Find where the given text appears and provide that cell's center as (X, Y) coordinate. 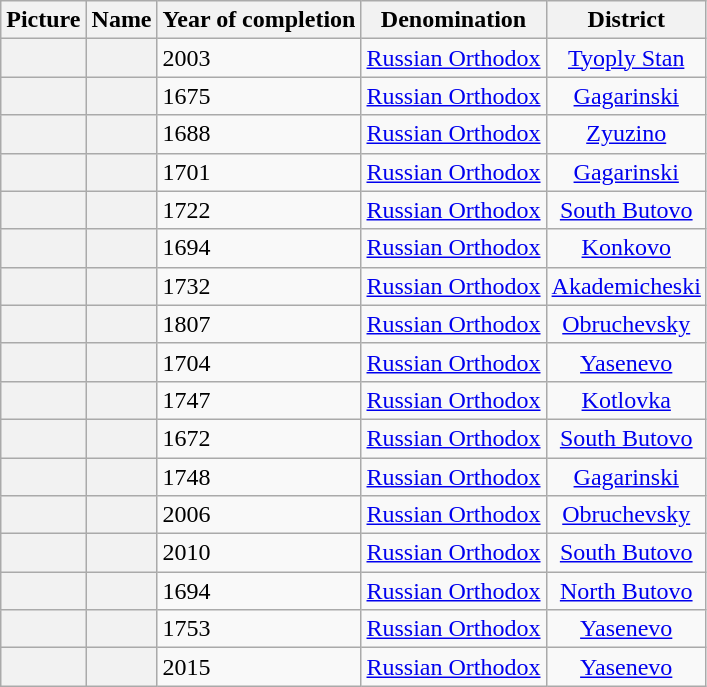
Year of completion (259, 20)
Name (122, 20)
Konkovo (626, 248)
1675 (259, 96)
1748 (259, 477)
1722 (259, 210)
1688 (259, 134)
2015 (259, 667)
1753 (259, 629)
Picture (44, 20)
2006 (259, 515)
North Butovo (626, 591)
Akademicheski (626, 286)
Kotlovka (626, 400)
2003 (259, 58)
1732 (259, 286)
Zyuzino (626, 134)
1807 (259, 324)
1747 (259, 400)
District (626, 20)
1704 (259, 362)
Tyoply Stan (626, 58)
1701 (259, 172)
2010 (259, 553)
Denomination (454, 20)
1672 (259, 438)
